Output the [X, Y] coordinate of the center of the cell containing the given text.  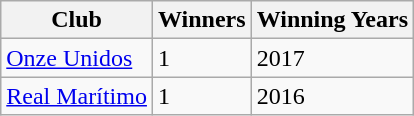
2017 [332, 58]
Onze Unidos [77, 58]
Winning Years [332, 20]
Winners [202, 20]
2016 [332, 96]
Club [77, 20]
Real Marítimo [77, 96]
